Locate the cell with the specified text and output its [X, Y] center coordinate. 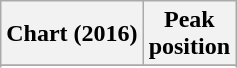
Peak position [189, 34]
Chart (2016) [72, 34]
